Find where the given text appears and provide that cell's center as [x, y] coordinate. 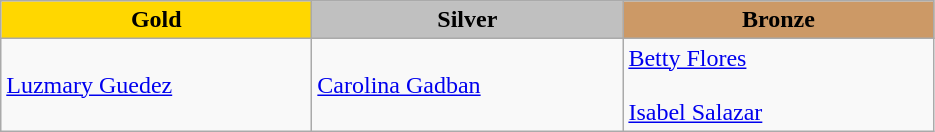
Betty FloresIsabel Salazar [778, 85]
Carolina Gadban [468, 85]
Silver [468, 20]
Gold [156, 20]
Luzmary Guedez [156, 85]
Bronze [778, 20]
